Determine the (X, Y) coordinate at the center of the cell enclosing the given text.  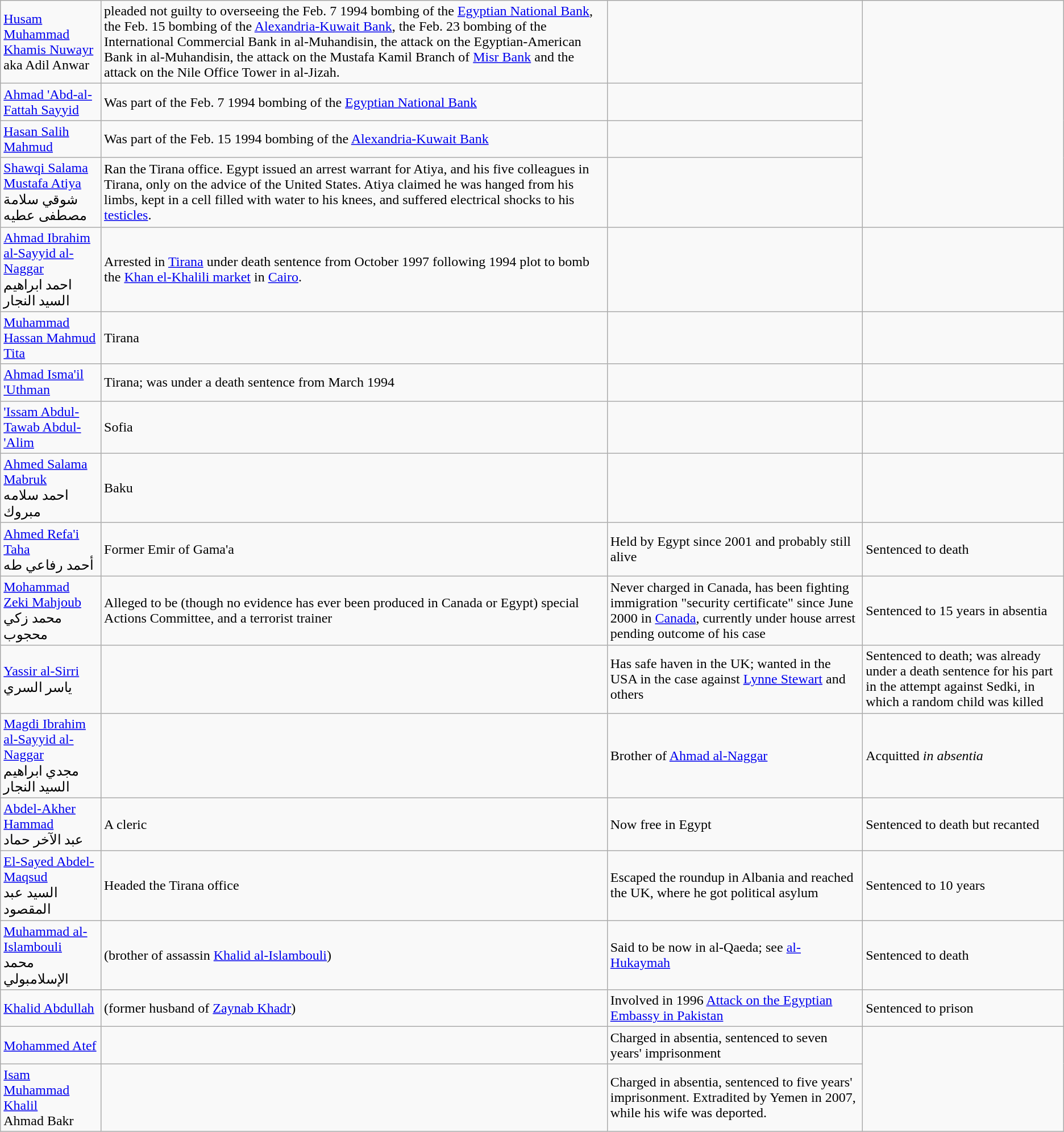
(brother of assassin Khalid al-Islambouli) (355, 955)
Hasan Salih Mahmud (51, 139)
Ahmad Ibrahim al-Sayyid al-Naggarاحمد ابراهيم السيد النجار (51, 269)
Muhammad al-Islambouliمحمد الإسلامبولي (51, 955)
Shawqi Salama Mustafa Atiyaشوقي سلامة مصطفى عطيه (51, 192)
Baku (355, 488)
Charged in absentia, sentenced to five years' imprisonment. Extradited by Yemen in 2007, while his wife was deported. (734, 1097)
Sentenced to 10 years (963, 886)
Husam Muhammad Khamis Nuwayraka Adil Anwar (51, 42)
Yassir al-Sirriياسر السري (51, 679)
Sentenced to death; was already under a death sentence for his part in the attempt against Sedki, in which a random child was killed (963, 679)
Muhammad Hassan Mahmud Tita (51, 338)
Sentenced to prison (963, 1009)
Abdel-Akher Hammadعبد الآخر حماد (51, 824)
Sofia (355, 427)
(former husband of Zaynab Khadr) (355, 1009)
Brother of Ahmad al-Naggar (734, 755)
Said to be now in al-Qaeda; see al-Hukaymah (734, 955)
Ahmed Refa'i Tahaأحمد رفاعي طه (51, 549)
Alleged to be (though no evidence has ever been produced in Canada or Egypt) special Actions Committee, and a terrorist trainer (355, 611)
Mohammad Zeki Mahjoubمحمد زكي محجوب (51, 611)
Now free in Egypt (734, 824)
Acquitted in absentia (963, 755)
Held by Egypt since 2001 and probably still alive (734, 549)
Magdi Ibrahim al-Sayyid al-Naggarمجدي ابراهيم السيد النجار (51, 755)
Headed the Tirana office (355, 886)
Was part of the Feb. 15 1994 bombing of the Alexandria-Kuwait Bank (355, 139)
Mohammed Atef (51, 1045)
Involved in 1996 Attack on the Egyptian Embassy in Pakistan (734, 1009)
A cleric (355, 824)
Ahmad 'Abd-al-Fattah Sayyid (51, 102)
El-Sayed Abdel-Maqsudالسيد عبد المقصود (51, 886)
Khalid Abdullah (51, 1009)
Sentenced to death but recanted (963, 824)
Ahmed Salama Mabrukاحمد سلامه مبروك (51, 488)
Tirana; was under a death sentence from March 1994 (355, 382)
Tirana (355, 338)
Was part of the Feb. 7 1994 bombing of the Egyptian National Bank (355, 102)
Has safe haven in the UK; wanted in the USA in the case against Lynne Stewart and others (734, 679)
Former Emir of Gama'a (355, 549)
Charged in absentia, sentenced to seven years' imprisonment (734, 1045)
Arrested in Tirana under death sentence from October 1997 following 1994 plot to bomb the Khan el-Khalili market in Cairo. (355, 269)
Escaped the roundup in Albania and reached the UK, where he got political asylum (734, 886)
Ahmad Isma'il 'Uthman (51, 382)
'Issam Abdul-Tawab Abdul-'Alim (51, 427)
Sentenced to 15 years in absentia (963, 611)
Isam Muhammad KhalilAhmad Bakr (51, 1097)
